For the text-containing cell, return its midpoint in (x, y) coordinate format. 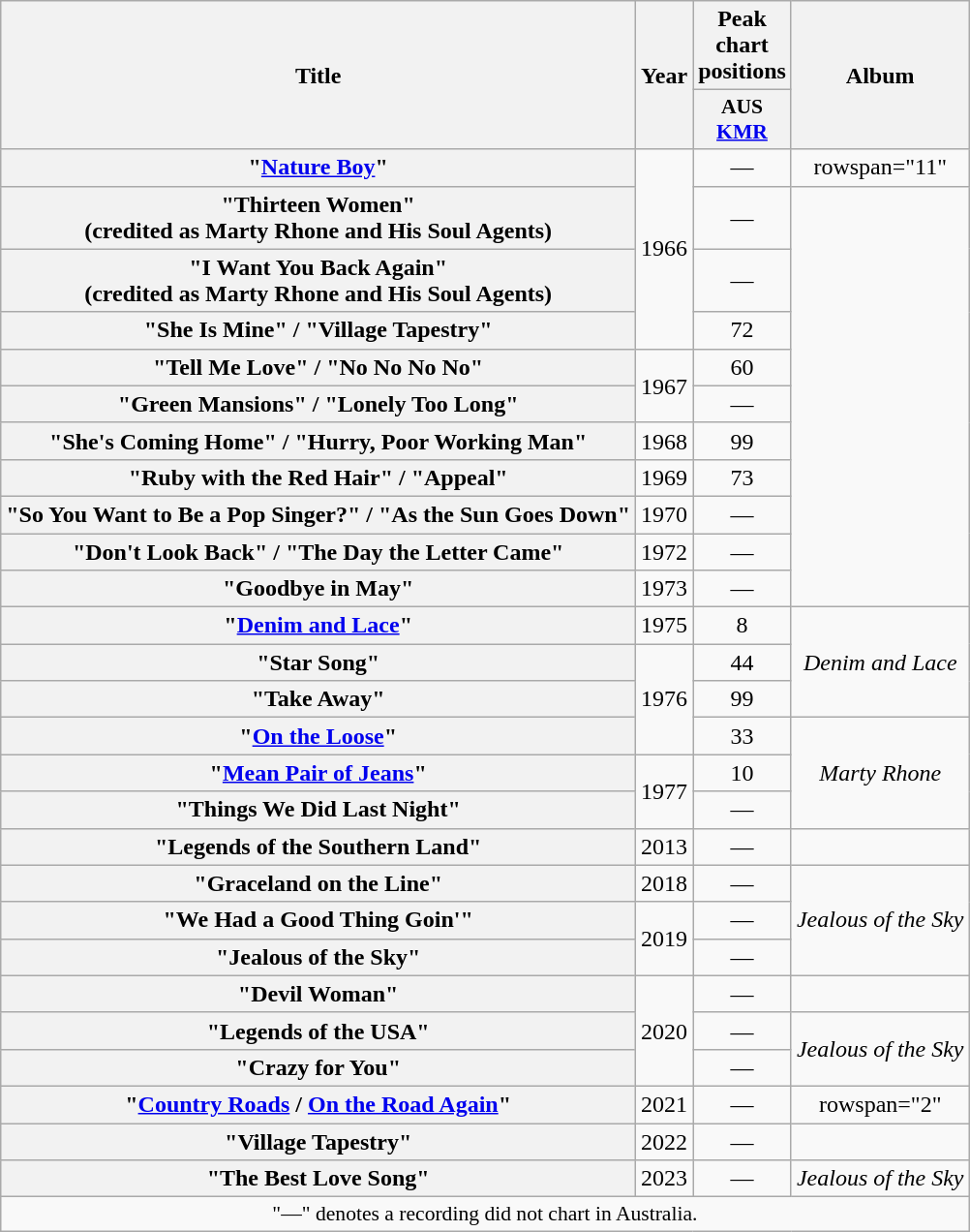
72 (743, 330)
Peak chart positions (743, 46)
"Village Tapestry" (318, 1142)
"—" denotes a recording did not chart in Australia. (485, 1215)
1976 (664, 699)
Marty Rhone (880, 773)
44 (743, 662)
"Don't Look Back" / "The Day the Letter Came" (318, 551)
"So You Want to Be a Pop Singer?" / "As the Sun Goes Down" (318, 514)
"Star Song" (318, 662)
"She Is Mine" / "Village Tapestry" (318, 330)
"Green Mansions" / "Lonely Too Long" (318, 404)
33 (743, 736)
2021 (664, 1104)
rowspan="2" (880, 1104)
Year (664, 76)
2022 (664, 1142)
Title (318, 76)
"Devil Woman" (318, 994)
"Legends of the USA" (318, 1031)
"On the Loose" (318, 736)
8 (743, 626)
10 (743, 773)
"I Want You Back Again" (credited as Marty Rhone and His Soul Agents) (318, 281)
1970 (664, 514)
"Graceland on the Line" (318, 883)
"She's Coming Home" / "Hurry, Poor Working Man" (318, 441)
"Ruby with the Red Hair" / "Appeal" (318, 477)
2023 (664, 1179)
"Things We Did Last Night" (318, 810)
"Denim and Lace" (318, 626)
2020 (664, 1031)
"We Had a Good Thing Goin'" (318, 920)
rowspan="11" (880, 168)
2013 (664, 847)
AUSKMR (743, 120)
1968 (664, 441)
Denim and Lace (880, 662)
"Take Away" (318, 699)
1967 (664, 385)
"Crazy for You" (318, 1067)
"Legends of the Southern Land" (318, 847)
"Jealous of the Sky" (318, 957)
1969 (664, 477)
1966 (664, 249)
Album (880, 76)
2018 (664, 883)
1975 (664, 626)
1973 (664, 589)
"Mean Pair of Jeans" (318, 773)
60 (743, 367)
1977 (664, 791)
"Goodbye in May" (318, 589)
"Country Roads / On the Road Again" (318, 1104)
"Tell Me Love" / "No No No No" (318, 367)
73 (743, 477)
"Thirteen Women" (credited as Marty Rhone and His Soul Agents) (318, 217)
"Nature Boy" (318, 168)
"The Best Love Song" (318, 1179)
2019 (664, 939)
1972 (664, 551)
